Scan for the cell matching the given text and deliver its (x, y) coordinate at center. 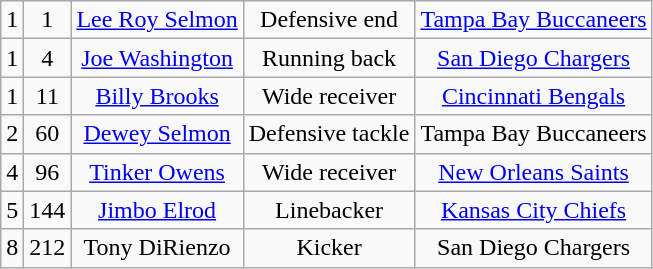
Linebacker (329, 210)
Tony DiRienzo (157, 248)
8 (12, 248)
Dewey Selmon (157, 134)
Defensive end (329, 20)
60 (48, 134)
New Orleans Saints (534, 172)
Jimbo Elrod (157, 210)
2 (12, 134)
Joe Washington (157, 58)
Kicker (329, 248)
Kansas City Chiefs (534, 210)
Lee Roy Selmon (157, 20)
11 (48, 96)
Cincinnati Bengals (534, 96)
5 (12, 210)
96 (48, 172)
Tinker Owens (157, 172)
212 (48, 248)
Billy Brooks (157, 96)
Defensive tackle (329, 134)
Running back (329, 58)
144 (48, 210)
